Output the (x, y) coordinate of the center of the cell containing the given text.  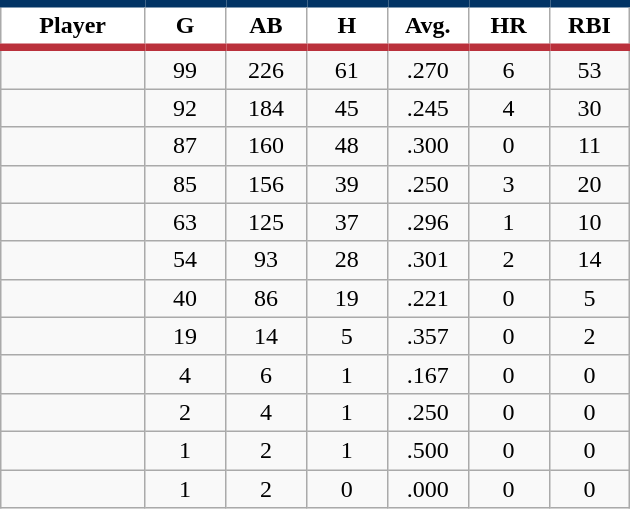
160 (266, 146)
RBI (590, 26)
G (186, 26)
Avg. (428, 26)
61 (346, 68)
11 (590, 146)
HR (508, 26)
.301 (428, 260)
45 (346, 108)
40 (186, 298)
Player (73, 26)
39 (346, 184)
226 (266, 68)
.167 (428, 374)
30 (590, 108)
H (346, 26)
.500 (428, 450)
3 (508, 184)
86 (266, 298)
125 (266, 222)
AB (266, 26)
156 (266, 184)
53 (590, 68)
93 (266, 260)
.296 (428, 222)
.221 (428, 298)
48 (346, 146)
37 (346, 222)
.000 (428, 489)
28 (346, 260)
87 (186, 146)
.245 (428, 108)
54 (186, 260)
20 (590, 184)
85 (186, 184)
.300 (428, 146)
.357 (428, 336)
.270 (428, 68)
92 (186, 108)
63 (186, 222)
184 (266, 108)
99 (186, 68)
10 (590, 222)
